Locate the cell with the specified text and output its (x, y) center coordinate. 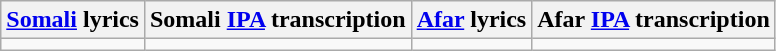
Somali lyrics (73, 20)
Somali IPA transcription (278, 20)
Afar IPA transcription (654, 20)
Afar lyrics (472, 20)
